Detect which cell encompasses the target text, then output its [x, y] center coordinate. 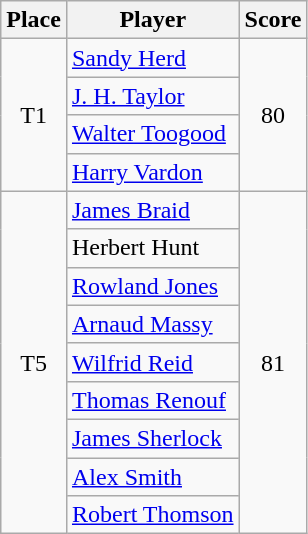
Score [273, 20]
Alex Smith [152, 477]
Herbert Hunt [152, 248]
Walter Toogood [152, 134]
T1 [34, 115]
T5 [34, 362]
James Sherlock [152, 438]
Sandy Herd [152, 58]
81 [273, 362]
Wilfrid Reid [152, 362]
Rowland Jones [152, 286]
James Braid [152, 210]
Thomas Renouf [152, 400]
Place [34, 20]
J. H. Taylor [152, 96]
Robert Thomson [152, 515]
80 [273, 115]
Arnaud Massy [152, 324]
Harry Vardon [152, 172]
Player [152, 20]
